Return the (x, y) coordinate for the center point of the cell that contains the specified text.  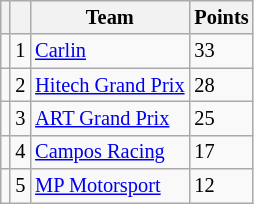
5 (20, 186)
17 (221, 152)
Hitech Grand Prix (110, 85)
Points (221, 17)
12 (221, 186)
MP Motorsport (110, 186)
25 (221, 118)
3 (20, 118)
33 (221, 51)
4 (20, 152)
2 (20, 85)
Carlin (110, 51)
1 (20, 51)
Campos Racing (110, 152)
28 (221, 85)
ART Grand Prix (110, 118)
Team (110, 17)
